Pinpoint the cell where the given text exists, returning its (x, y) midpoint coordinate. 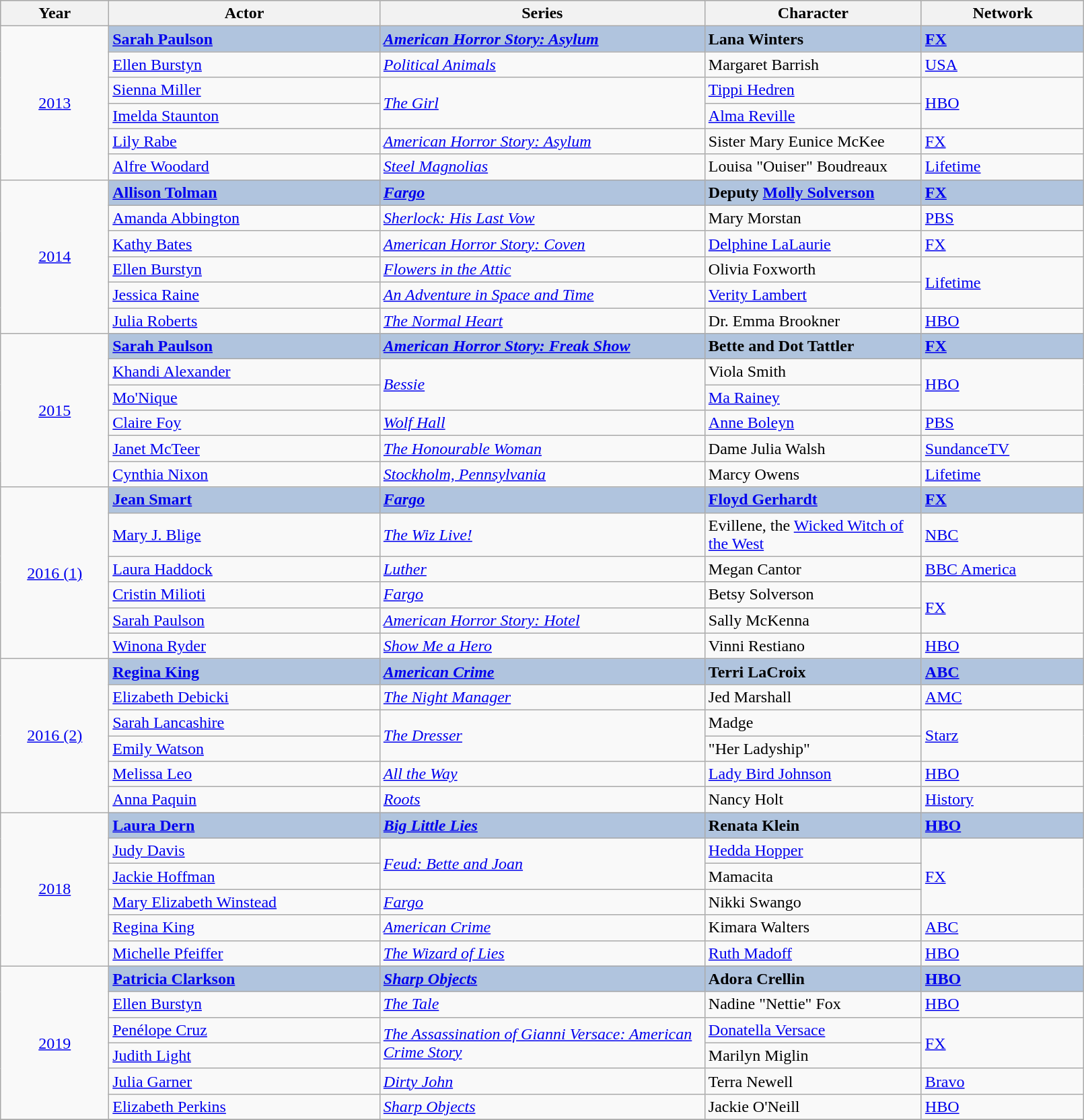
Big Little Lies (542, 825)
Mary J. Blige (245, 534)
Jackie O'Neill (813, 1107)
Cristin Milioti (245, 595)
The Honourable Woman (542, 449)
Kimara Walters (813, 928)
Ruth Madoff (813, 953)
Jessica Raine (245, 295)
Khandi Alexander (245, 372)
Evillene, the Wicked Witch of the West (813, 534)
American Horror Story: Hotel (542, 620)
Michelle Pfeiffer (245, 953)
Terra Newell (813, 1081)
Dirty John (542, 1081)
Anne Boleyn (813, 423)
Wolf Hall (542, 423)
Sally McKenna (813, 620)
Margaret Barrish (813, 65)
Actor (245, 13)
Jean Smart (245, 500)
2013 (55, 103)
Winona Ryder (245, 646)
Stockholm, Pennsylvania (542, 474)
Steel Magnolias (542, 167)
Donatella Versace (813, 1030)
The Night Manager (542, 697)
Viola Smith (813, 372)
Olivia Foxworth (813, 269)
Lana Winters (813, 39)
Nadine "Nettie" Fox (813, 1004)
Floyd Gerhardt (813, 500)
Vinni Restiano (813, 646)
Imelda Staunton (245, 116)
American Horror Story: Coven (542, 244)
Megan Cantor (813, 569)
Betsy Solverson (813, 595)
2018 (55, 889)
2014 (55, 256)
Cynthia Nixon (245, 474)
Network (1003, 13)
Dr. Emma Brookner (813, 321)
Louisa "Ouiser" Boudreaux (813, 167)
USA (1003, 65)
Feud: Bette and Joan (542, 864)
Jed Marshall (813, 697)
Deputy Molly Solverson (813, 192)
Series (542, 13)
2016 (2) (55, 735)
2016 (1) (55, 573)
Sherlock: His Last Vow (542, 218)
The Assassination of Gianni Versace: American Crime Story (542, 1043)
Year (55, 13)
Elizabeth Perkins (245, 1107)
Judy Davis (245, 851)
Marilyn Miglin (813, 1055)
Mo'Nique (245, 398)
Show Me a Hero (542, 646)
Lady Bird Johnson (813, 774)
Sienna Miller (245, 90)
Julia Garner (245, 1081)
Starz (1003, 735)
Mary Elizabeth Winstead (245, 902)
Character (813, 13)
History (1003, 800)
Bette and Dot Tattler (813, 346)
The Girl (542, 103)
Political Animals (542, 65)
Julia Roberts (245, 321)
Delphine LaLaurie (813, 244)
Nikki Swango (813, 902)
Luther (542, 569)
Jackie Hoffman (245, 876)
Kathy Bates (245, 244)
Renata Klein (813, 825)
Dame Julia Walsh (813, 449)
NBC (1003, 534)
Mamacita (813, 876)
Lily Rabe (245, 141)
American Horror Story: Freak Show (542, 346)
Laura Haddock (245, 569)
2015 (55, 410)
Alfre Woodard (245, 167)
Patricia Clarkson (245, 979)
The Normal Heart (542, 321)
Amanda Abbington (245, 218)
Janet McTeer (245, 449)
Allison Tolman (245, 192)
BBC America (1003, 569)
The Dresser (542, 735)
2019 (55, 1043)
All the Way (542, 774)
Hedda Hopper (813, 851)
Laura Dern (245, 825)
Bessie (542, 385)
The Wizard of Lies (542, 953)
The Tale (542, 1004)
Emily Watson (245, 749)
Mary Morstan (813, 218)
Terri LaCroix (813, 671)
Tippi Hedren (813, 90)
Nancy Holt (813, 800)
Sister Mary Eunice McKee (813, 141)
Bravo (1003, 1081)
Sarah Lancashire (245, 722)
Claire Foy (245, 423)
Ma Rainey (813, 398)
Marcy Owens (813, 474)
AMC (1003, 697)
Roots (542, 800)
"Her Ladyship" (813, 749)
Alma Reville (813, 116)
Penélope Cruz (245, 1030)
An Adventure in Space and Time (542, 295)
Adora Crellin (813, 979)
Melissa Leo (245, 774)
Flowers in the Attic (542, 269)
Anna Paquin (245, 800)
Verity Lambert (813, 295)
SundanceTV (1003, 449)
Madge (813, 722)
The Wiz Live! (542, 534)
Elizabeth Debicki (245, 697)
Judith Light (245, 1055)
